Search for the cell housing the specified text and yield its [X, Y] center coordinate. 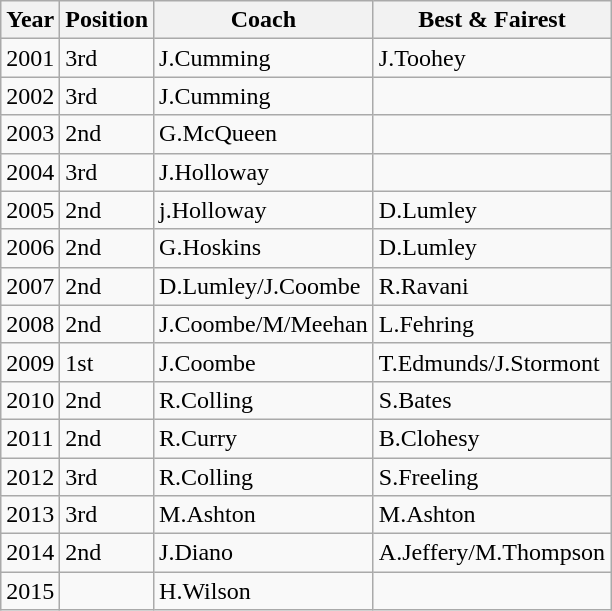
J.Coombe/M/Meehan [264, 324]
R.Curry [264, 438]
R.Ravani [492, 286]
G.McQueen [264, 134]
G.Hoskins [264, 248]
S.Freeling [492, 477]
L.Fehring [492, 324]
D.Lumley/J.Coombe [264, 286]
2013 [30, 515]
J.Holloway [264, 172]
2010 [30, 400]
J.Diano [264, 553]
B.Clohesy [492, 438]
2015 [30, 591]
2007 [30, 286]
A.Jeffery/M.Thompson [492, 553]
2014 [30, 553]
Best & Fairest [492, 20]
J.Toohey [492, 58]
Position [107, 20]
J.Coombe [264, 362]
2006 [30, 248]
Year [30, 20]
Coach [264, 20]
j.Holloway [264, 210]
1st [107, 362]
2004 [30, 172]
2002 [30, 96]
2001 [30, 58]
2005 [30, 210]
2009 [30, 362]
S.Bates [492, 400]
2012 [30, 477]
2011 [30, 438]
2003 [30, 134]
2008 [30, 324]
H.Wilson [264, 591]
T.Edmunds/J.Stormont [492, 362]
